Scan for the cell matching the given text and deliver its (X, Y) coordinate at center. 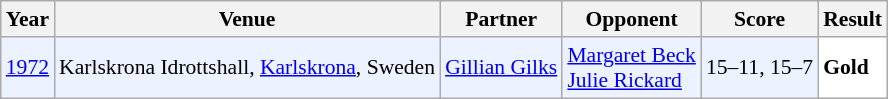
Score (760, 19)
Gold (852, 68)
Opponent (632, 19)
Result (852, 19)
Partner (501, 19)
Venue (247, 19)
15–11, 15–7 (760, 68)
Gillian Gilks (501, 68)
1972 (28, 68)
Year (28, 19)
Karlskrona Idrottshall, Karlskrona, Sweden (247, 68)
Margaret Beck Julie Rickard (632, 68)
